Provide the (X, Y) coordinate of the cell's center where the given text is located.  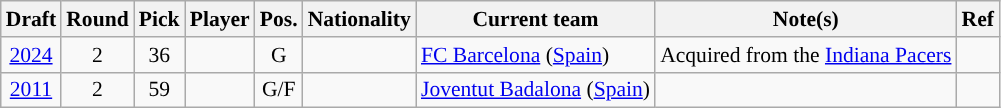
2011 (31, 90)
Round (98, 19)
Note(s) (806, 19)
Nationality (360, 19)
Pos. (279, 19)
Player (220, 19)
FC Barcelona (Spain) (536, 55)
Current team (536, 19)
G (279, 55)
Pick (160, 19)
Draft (31, 19)
36 (160, 55)
Acquired from the Indiana Pacers (806, 55)
G/F (279, 90)
2024 (31, 55)
59 (160, 90)
Ref (978, 19)
Joventut Badalona (Spain) (536, 90)
